Detect which cell encompasses the target text, then output its [x, y] center coordinate. 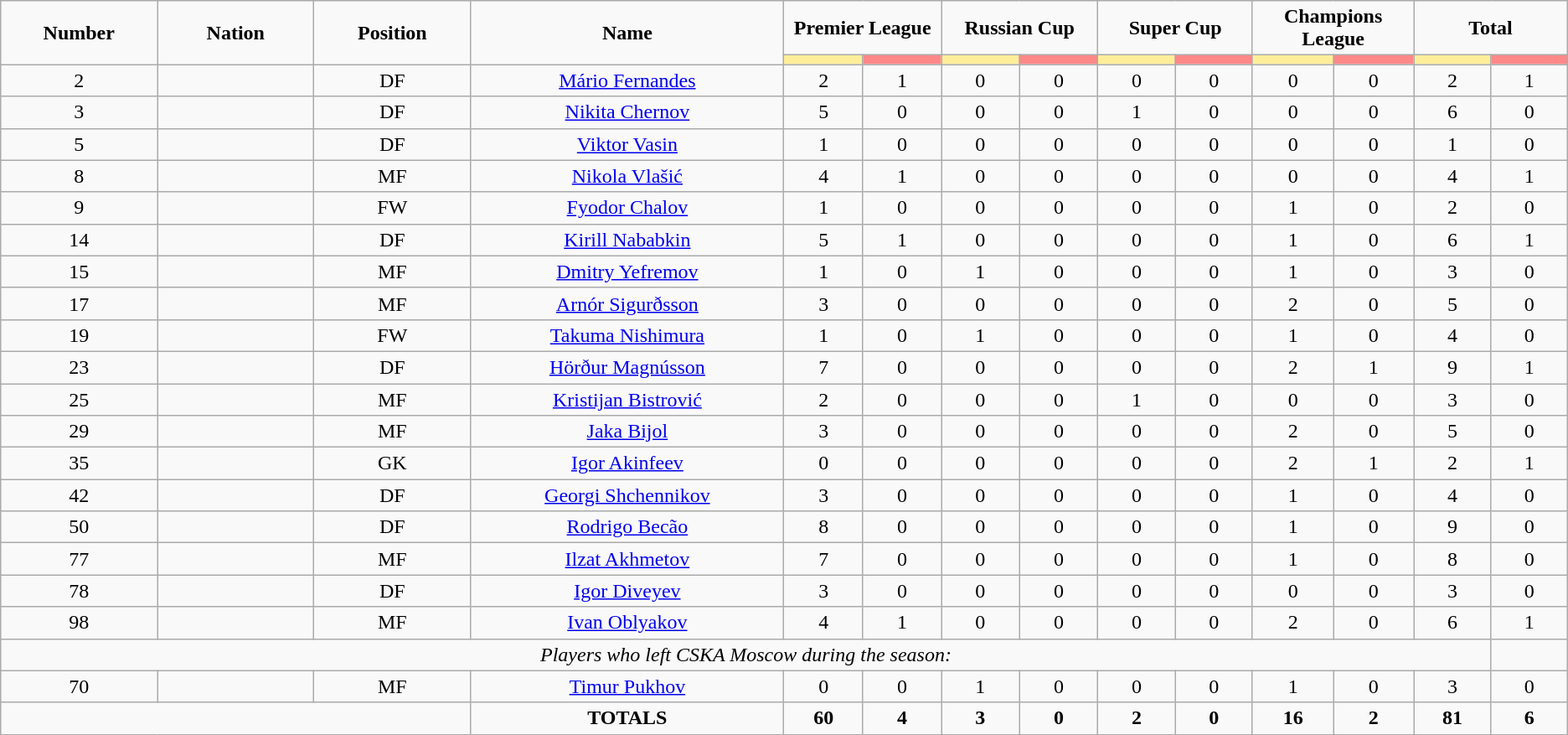
Timur Pukhov [627, 686]
15 [79, 272]
17 [79, 303]
Total [1491, 28]
Kristijan Bistrović [627, 400]
Rodrigo Becão [627, 527]
35 [79, 463]
Takuma Nishimura [627, 335]
60 [823, 718]
Fyodor Chalov [627, 208]
25 [79, 400]
Champions League [1333, 28]
70 [79, 686]
78 [79, 591]
19 [79, 335]
Name [627, 33]
Russian Cup [1020, 28]
Mário Fernandes [627, 80]
Kirill Nababkin [627, 240]
Ilzat Akhmetov [627, 559]
TOTALS [627, 718]
Ivan Oblyakov [627, 623]
Viktor Vasin [627, 144]
Georgi Shchennikov [627, 495]
GK [392, 463]
Position [392, 33]
Arnór Sigurðsson [627, 303]
16 [1293, 718]
14 [79, 240]
Igor Diveyev [627, 591]
50 [79, 527]
77 [79, 559]
Nikita Chernov [627, 112]
81 [1452, 718]
98 [79, 623]
29 [79, 432]
42 [79, 495]
Players who left CSKA Moscow during the season: [745, 655]
Hörður Magnússon [627, 367]
Number [79, 33]
Nikola Vlašić [627, 176]
Nation [236, 33]
23 [79, 367]
Premier League [863, 28]
Jaka Bijol [627, 432]
Super Cup [1176, 28]
Igor Akinfeev [627, 463]
Dmitry Yefremov [627, 272]
